Provide the (x, y) coordinate of the cell's center where the given text is located.  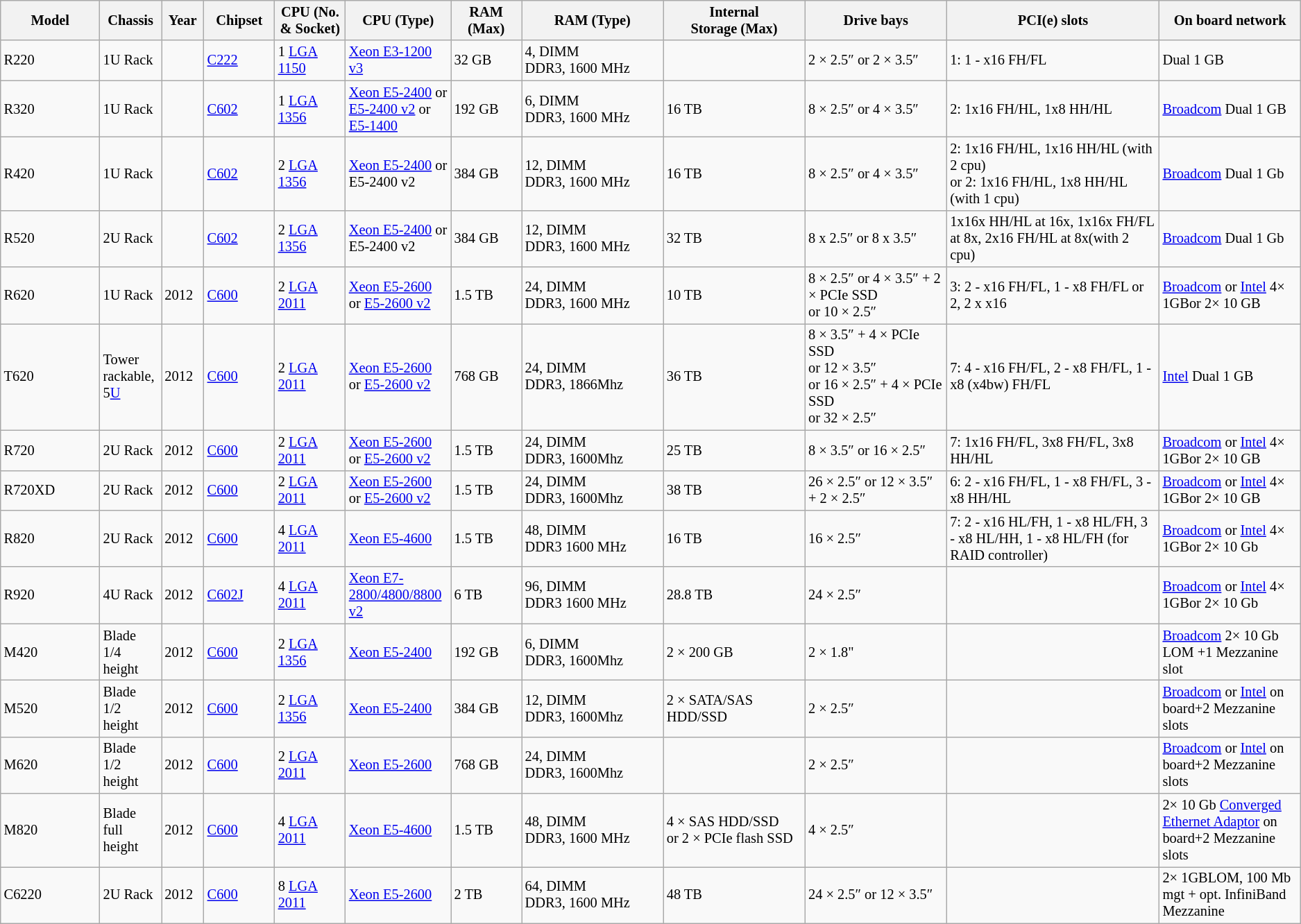
16 × 2.5″ (876, 538)
Year (182, 20)
4, DIMMDDR3, 1600 MHz (593, 60)
Model (50, 20)
8 × 3.5″ or 16 × 2.5″ (876, 450)
R220 (50, 60)
25 TB (734, 450)
RAM(Max) (486, 20)
R720XD (50, 490)
64, DIMMDDR3, 1600 MHz (593, 895)
CPU (Type) (398, 20)
8 × 2.5″ or 4 × 3.5″ + 2 × PCIe SSDor 10 × 2.5″ (876, 296)
R620 (50, 296)
R920 (50, 595)
38 TB (734, 490)
M820 (50, 830)
2 TB (486, 895)
C6220 (50, 895)
24 × 2.5″ (876, 595)
6: 2 - x16 FH/FL, 1 - x8 FH/FL, 3 - x8 HH/HL (1053, 490)
7: 2 - x16 HL/FH, 1 - x8 HL/FH, 3 - x8 HL/HH, 1 - x8 HL/FH (for RAID controller) (1053, 538)
R520 (50, 239)
8 × 3.5″ + 4 × PCIe SSDor 12 × 3.5″ or 16 × 2.5″ + 4 × PCIe SSD or 32 × 2.5″ (876, 377)
2 × SATA/SAS HDD/SSD (734, 708)
2 × 2.5″ or 2 × 3.5″ (876, 60)
32 GB (486, 60)
7: 1x16 FH/FL, 3x8 FH/FL, 3x8 HH/HL (1053, 450)
12, DIMMDDR3, 1600Mhz (593, 708)
24, DIMMDDR3, 1866Mhz (593, 377)
R720 (50, 450)
6 TB (486, 595)
C222 (239, 60)
2: 1x16 FH/HL, 1x16 HH/HL (with 2 cpu)or 2: 1x16 FH/HL, 1x8 HH/HL (with 1 cpu) (1053, 173)
Bladefull height (130, 830)
8 LGA 2011 (310, 895)
M620 (50, 765)
R820 (50, 538)
2× 1GBLOM, 100 Mb mgt + opt. InfiniBand Mezzanine (1230, 895)
10 TB (734, 296)
M520 (50, 708)
2: 1x16 FH/HL, 1x8 HH/HL (1053, 109)
4U Rack (130, 595)
4 × SAS HDD/SSDor 2 × PCIe flash SSD (734, 830)
1x16x HH/HL at 16x, 1x16x FH/FL at 8x, 2x16 FH/HL at 8x(with 2 cpu) (1053, 239)
M420 (50, 652)
24, DIMMDDR3, 1600 MHz (593, 296)
48 TB (734, 895)
6, DIMMDDR3, 1600Mhz (593, 652)
PCI(e) slots (1053, 20)
36 TB (734, 377)
1 LGA 1356 (310, 109)
On board network (1230, 20)
Xeon E7-2800/4800/8800 v2 (398, 595)
Broadcom 2× 10 Gb LOM +1 Mezzanine slot (1230, 652)
96, DIMMDDR3 1600 MHz (593, 595)
26 × 2.5″ or 12 × 3.5″ + 2 × 2.5″ (876, 490)
Intel Dual 1 GB (1230, 377)
T620 (50, 377)
1: 1 - x16 FH/FL (1053, 60)
2 × 1.8" (876, 652)
Xeon E3-1200 v3 (398, 60)
8 x 2.5″ or 8 x 3.5″ (876, 239)
Broadcom Dual 1 GB (1230, 109)
6, DIMMDDR3, 1600 MHz (593, 109)
7: 4 - x16 FH/FL, 2 - x8 FH/FL, 1 - x8 (x4bw) FH/FL (1053, 377)
24 × 2.5″ or 12 × 3.5″ (876, 895)
Chipset (239, 20)
Blade1/4 height (130, 652)
28.8 TB (734, 595)
Drive bays (876, 20)
Chassis (130, 20)
48, DIMMDDR3 1600 MHz (593, 538)
3: 2 - x16 FH/FL, 1 - x8 FH/FL or2, 2 x x16 (1053, 296)
Dual 1 GB (1230, 60)
R320 (50, 109)
InternalStorage (Max) (734, 20)
CPU (No. & Socket) (310, 20)
2× 10 Gb Converged Ethernet Adaptor on board+2 Mezzanine slots (1230, 830)
1 LGA 1150 (310, 60)
Xeon E5-2400 or E5-2400 v2 or E5-1400 (398, 109)
48, DIMMDDR3, 1600 MHz (593, 830)
4 × 2.5″ (876, 830)
Towerrackable, 5U (130, 377)
R420 (50, 173)
32 TB (734, 239)
C602J (239, 595)
2 × 200 GB (734, 652)
RAM (Type) (593, 20)
